Scan for the cell matching the given text and deliver its [X, Y] coordinate at center. 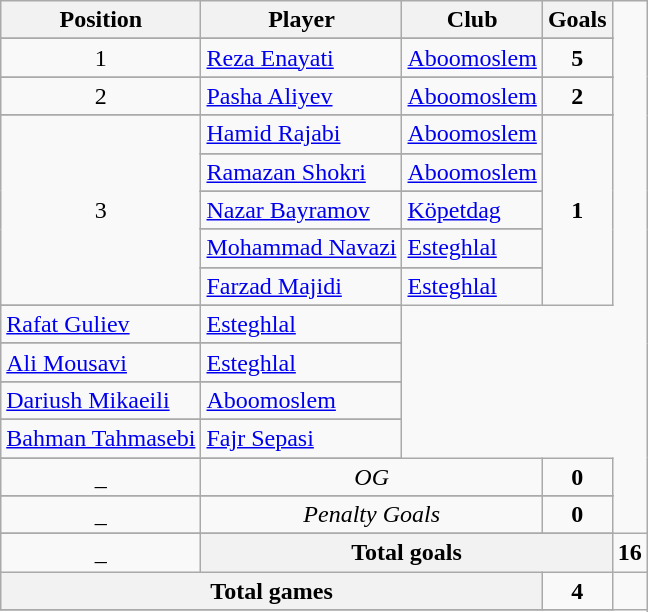
Player [302, 20]
Köpetdag [472, 210]
OG [372, 477]
Bahman Tahmasebi [101, 438]
Goals [577, 20]
Ali Mousavi [101, 362]
Position [101, 20]
Ramazan Shokri [302, 172]
Nazar Bayramov [302, 210]
Rafat Guliev [101, 324]
Penalty Goals [372, 515]
Reza Enayati [302, 58]
Mohammad Navazi [302, 248]
Total games [272, 591]
Hamid Rajabi [302, 134]
5 [577, 58]
Fajr Sepasi [302, 438]
Farzad Majidi [302, 286]
3 [101, 210]
Club [472, 20]
4 [577, 591]
16 [630, 553]
Pasha Aliyev [302, 96]
Dariush Mikaeili [101, 400]
Total goals [406, 553]
